Scan for the cell matching the given text and deliver its (X, Y) coordinate at center. 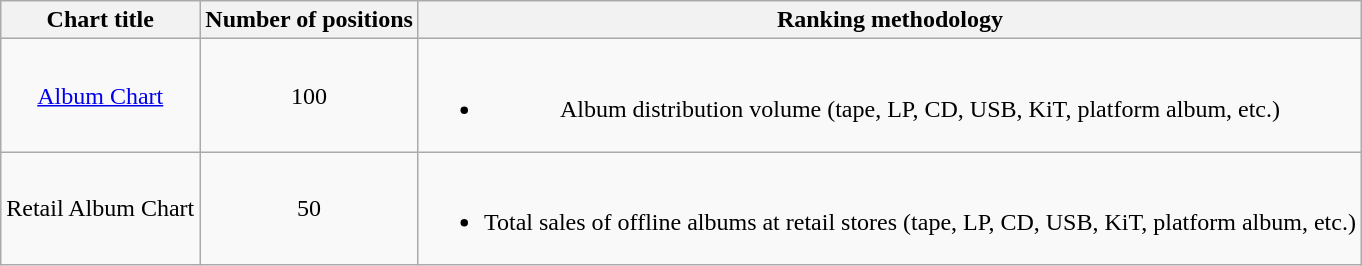
Ranking methodology (890, 20)
Number of positions (310, 20)
100 (310, 96)
Chart title (100, 20)
Album distribution volume (tape, LP, CD, USB, KiT, platform album, etc.) (890, 96)
Total sales of offline albums at retail stores (tape, LP, CD, USB, KiT, platform album, etc.) (890, 208)
50 (310, 208)
Album Chart (100, 96)
Retail Album Chart (100, 208)
